From the cell containing the given text, extract its center point as [X, Y] coordinate. 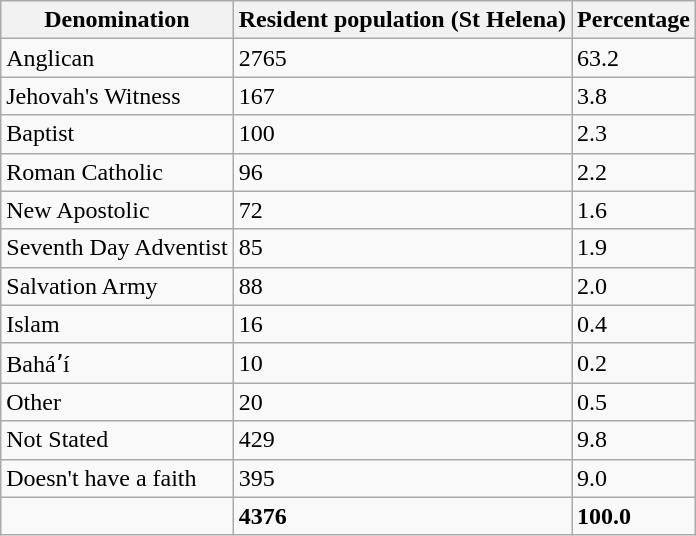
New Apostolic [117, 210]
100 [402, 134]
16 [402, 324]
4376 [402, 516]
85 [402, 248]
0.2 [634, 363]
Baptist [117, 134]
9.8 [634, 440]
100.0 [634, 516]
Seventh Day Adventist [117, 248]
167 [402, 96]
1.6 [634, 210]
Anglican [117, 58]
0.4 [634, 324]
2765 [402, 58]
Not Stated [117, 440]
9.0 [634, 478]
72 [402, 210]
96 [402, 172]
Baháʼí [117, 363]
Jehovah's Witness [117, 96]
63.2 [634, 58]
0.5 [634, 402]
Percentage [634, 20]
2.3 [634, 134]
Salvation Army [117, 286]
Denomination [117, 20]
Doesn't have a faith [117, 478]
Roman Catholic [117, 172]
10 [402, 363]
Resident population (St Helena) [402, 20]
Other [117, 402]
395 [402, 478]
20 [402, 402]
1.9 [634, 248]
429 [402, 440]
2.2 [634, 172]
2.0 [634, 286]
88 [402, 286]
Islam [117, 324]
3.8 [634, 96]
